Extract the (X, Y) coordinate from the center of the cell holding the provided text.  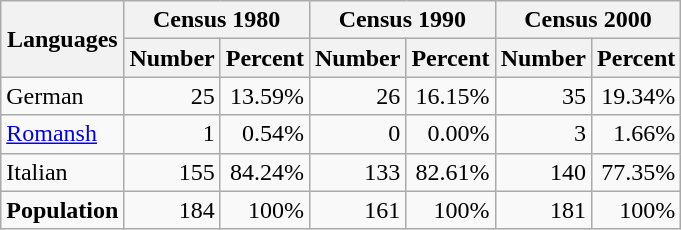
84.24% (264, 172)
Population (62, 210)
0.00% (450, 134)
35 (543, 96)
181 (543, 210)
0.54% (264, 134)
133 (357, 172)
13.59% (264, 96)
155 (172, 172)
161 (357, 210)
26 (357, 96)
1.66% (636, 134)
Romansh (62, 134)
19.34% (636, 96)
82.61% (450, 172)
Italian (62, 172)
Census 2000 (588, 20)
16.15% (450, 96)
Languages (62, 39)
Census 1980 (217, 20)
3 (543, 134)
184 (172, 210)
77.35% (636, 172)
Census 1990 (402, 20)
25 (172, 96)
0 (357, 134)
German (62, 96)
1 (172, 134)
140 (543, 172)
